For the text-containing cell, return its midpoint in (x, y) coordinate format. 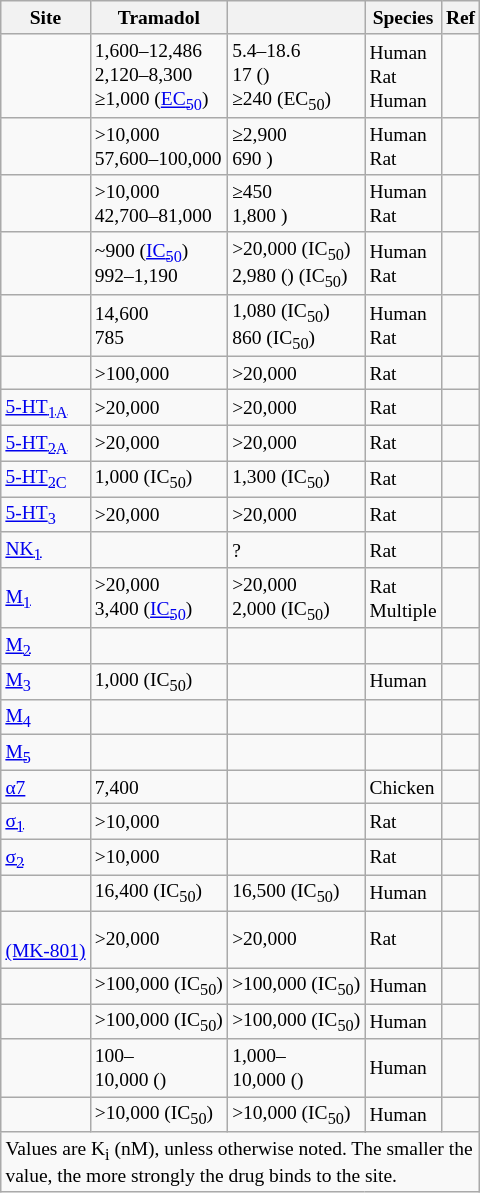
α7 (46, 786)
16,500 (IC50) (296, 893)
>20,000 (IC50)2,980 () (IC50) (296, 263)
HumanRatHuman (403, 76)
100–10,000 () (158, 1068)
NK1 (46, 550)
14,600785 (158, 325)
M1 (46, 598)
1,000–10,000 () (296, 1068)
>10,00057,600–100,000 (158, 146)
>100,000 (158, 372)
Ref (460, 18)
M4 (46, 717)
σ2 (46, 857)
Values are Ki (nM), unless otherwise noted. The smaller the value, the more strongly the drug binds to the site. (240, 1162)
5-HT2A (46, 443)
Site (46, 18)
>10,00042,700–81,000 (158, 204)
>20,0003,400 (IC50) (158, 598)
Tramadol (158, 18)
>20,0002,000 (IC50) (296, 598)
5-HT2C (46, 479)
RatMultiple (403, 598)
5.4–18.617 ()≥240 (EC50) (296, 76)
≥2,900690 ) (296, 146)
7,400 (158, 786)
~900 (IC50)992–1,190 (158, 263)
? (296, 550)
M2 (46, 646)
1,080 (IC50)860 (IC50) (296, 325)
1,600–12,4862,120–8,300≥1,000 (EC50) (158, 76)
M3 (46, 681)
Chicken (403, 786)
5-HT1A (46, 408)
1,300 (IC50) (296, 479)
σ1 (46, 822)
16,400 (IC50) (158, 893)
M5 (46, 753)
Species (403, 18)
5-HT3 (46, 515)
(MK-801) (46, 940)
≥4501,800 ) (296, 204)
